Output the [x, y] coordinate of the center of the cell containing the given text.  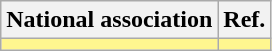
Ref. [244, 20]
National association [110, 20]
